Output the [x, y] coordinate of the center of the cell containing the given text.  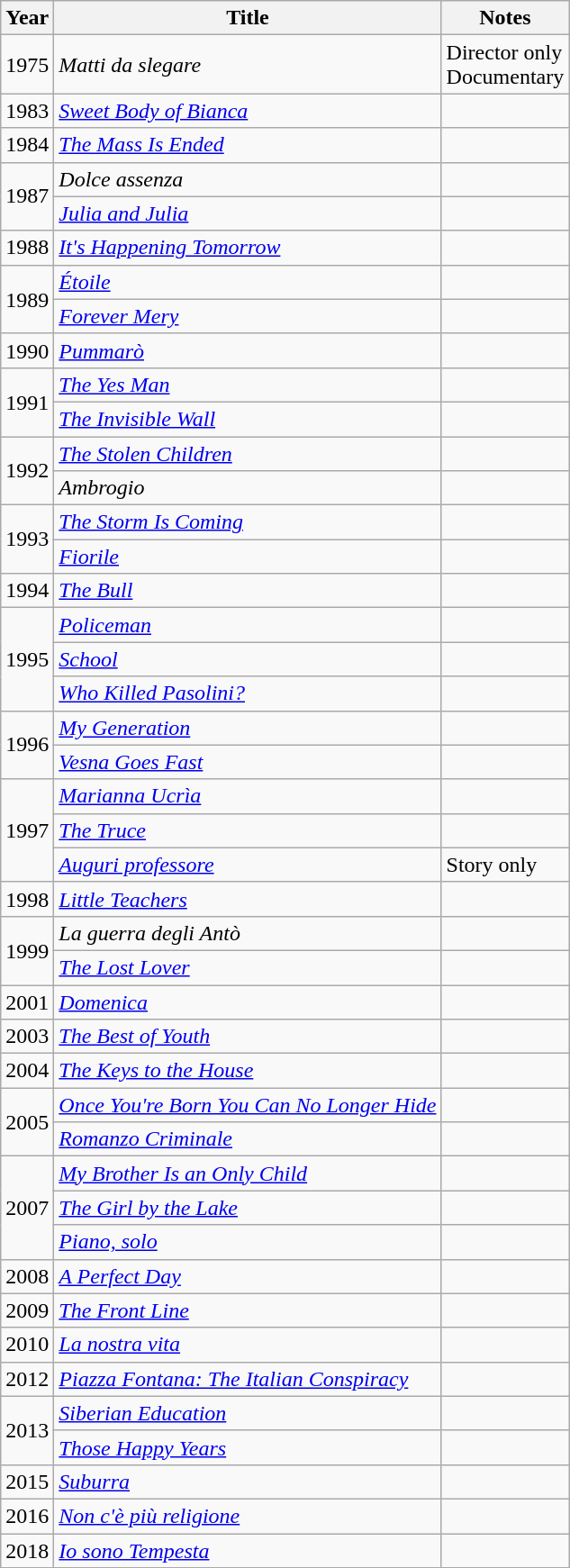
2015 [27, 1482]
Julia and Julia [248, 213]
2003 [27, 1037]
My Brother Is an Only Child [248, 1174]
1994 [27, 591]
Those Happy Years [248, 1447]
1998 [27, 899]
1975 [27, 65]
Little Teachers [248, 899]
1993 [27, 539]
Notes [505, 18]
Director onlyDocumentary [505, 65]
It's Happening Tomorrow [248, 248]
Étoile [248, 282]
La nostra vita [248, 1345]
2007 [27, 1208]
Io sono Tempesta [248, 1550]
Domenica [248, 1002]
The Bull [248, 591]
2012 [27, 1379]
The Invisible Wall [248, 419]
Fiorile [248, 557]
1996 [27, 745]
1990 [27, 350]
1991 [27, 402]
2005 [27, 1122]
Pummarò [248, 350]
The Keys to the House [248, 1071]
Forever Mery [248, 316]
My Generation [248, 728]
Story only [505, 865]
2013 [27, 1430]
Ambrogio [248, 488]
Once You're Born You Can No Longer Hide [248, 1105]
Vesna Goes Fast [248, 762]
1999 [27, 950]
2004 [27, 1071]
School [248, 659]
The Front Line [248, 1310]
Sweet Body of Bianca [248, 111]
Year [27, 18]
La guerra degli Antò [248, 933]
Piazza Fontana: The Italian Conspiracy [248, 1379]
The Yes Man [248, 385]
1997 [27, 830]
Title [248, 18]
Piano, solo [248, 1242]
Dolce assenza [248, 179]
The Truce [248, 830]
Policeman [248, 625]
1988 [27, 248]
Non c'è più religione [248, 1516]
The Storm Is Coming [248, 522]
2010 [27, 1345]
2008 [27, 1276]
Siberian Education [248, 1413]
The Girl by the Lake [248, 1208]
The Stolen Children [248, 453]
Suburra [248, 1482]
A Perfect Day [248, 1276]
The Mass Is Ended [248, 145]
Auguri professore [248, 865]
Who Killed Pasolini? [248, 693]
The Best of Youth [248, 1037]
1984 [27, 145]
1995 [27, 659]
1983 [27, 111]
2009 [27, 1310]
Marianna Ucrìa [248, 796]
1992 [27, 470]
2018 [27, 1550]
2001 [27, 1002]
2016 [27, 1516]
1987 [27, 196]
The Lost Lover [248, 967]
1989 [27, 299]
Matti da slegare [248, 65]
Romanzo Criminale [248, 1139]
